From the cell containing the given text, extract its center point as (x, y) coordinate. 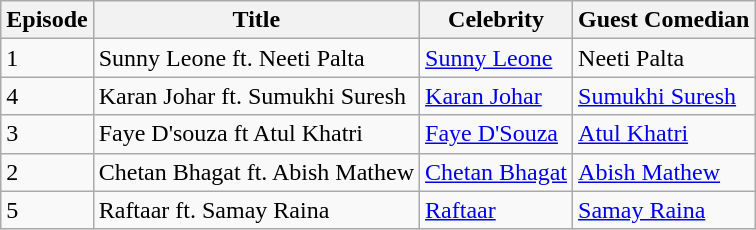
Raftaar ft. Samay Raina (256, 210)
2 (47, 172)
Raftaar (496, 210)
1 (47, 58)
Guest Comedian (664, 20)
3 (47, 134)
Chetan Bhagat (496, 172)
Abish Mathew (664, 172)
5 (47, 210)
Karan Johar ft. Sumukhi Suresh (256, 96)
Celebrity (496, 20)
Faye D'Souza (496, 134)
Sumukhi Suresh (664, 96)
Samay Raina (664, 210)
Episode (47, 20)
Sunny Leone (496, 58)
Neeti Palta (664, 58)
Faye D'souza ft Atul Khatri (256, 134)
Sunny Leone ft. Neeti Palta (256, 58)
Chetan Bhagat ft. Abish Mathew (256, 172)
Title (256, 20)
Karan Johar (496, 96)
4 (47, 96)
Atul Khatri (664, 134)
